Find where the given text appears and provide that cell's center as [x, y] coordinate. 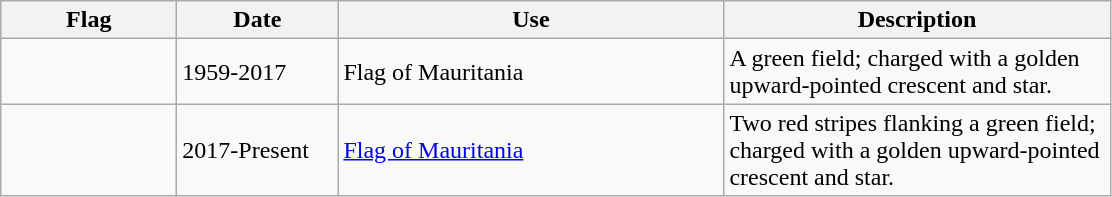
Date [258, 20]
A green field; charged with a golden upward-pointed crescent and star. [917, 72]
Two red stripes flanking a green field; charged with a golden upward-pointed crescent and star. [917, 150]
Use [531, 20]
Flag [89, 20]
2017-Present [258, 150]
Description [917, 20]
1959-2017 [258, 72]
